Return [x, y] of the center of cell containing provided text 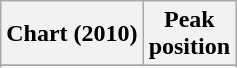
Chart (2010) [72, 34]
Peakposition [189, 34]
